From the cell containing the given text, extract its center point as (x, y) coordinate. 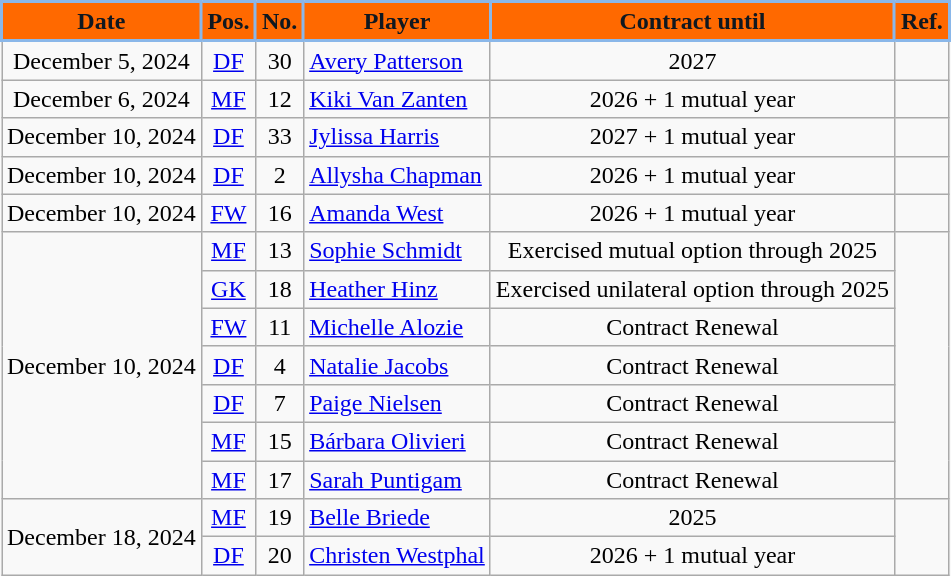
Michelle Alozie (398, 327)
19 (280, 518)
15 (280, 441)
Ref. (922, 22)
2 (280, 175)
Date (102, 22)
12 (280, 99)
December 18, 2024 (102, 537)
Paige Nielsen (398, 403)
Sophie Schmidt (398, 251)
7 (280, 403)
13 (280, 251)
2027 (692, 60)
Amanda West (398, 213)
Player (398, 22)
4 (280, 365)
Natalie Jacobs (398, 365)
Allysha Chapman (398, 175)
Pos. (228, 22)
18 (280, 289)
December 5, 2024 (102, 60)
December 6, 2024 (102, 99)
17 (280, 479)
2027 + 1 mutual year (692, 137)
Exercised unilateral option through 2025 (692, 289)
Avery Patterson (398, 60)
16 (280, 213)
Heather Hinz (398, 289)
Kiki Van Zanten (398, 99)
33 (280, 137)
11 (280, 327)
20 (280, 556)
2025 (692, 518)
Christen Westphal (398, 556)
Bárbara Olivieri (398, 441)
Exercised mutual option through 2025 (692, 251)
Belle Briede (398, 518)
Jylissa Harris (398, 137)
30 (280, 60)
Contract until (692, 22)
No. (280, 22)
Sarah Puntigam (398, 479)
GK (228, 289)
